Detect which cell encompasses the target text, then output its [x, y] center coordinate. 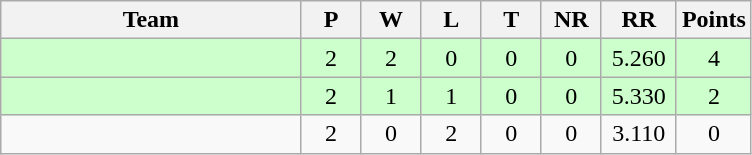
T [511, 20]
W [391, 20]
P [331, 20]
Points [714, 20]
4 [714, 58]
NR [571, 20]
RR [638, 20]
5.260 [638, 58]
Team [151, 20]
L [451, 20]
5.330 [638, 96]
3.110 [638, 134]
